Identify which cell holds the provided text, then report its (x, y) central coordinate. 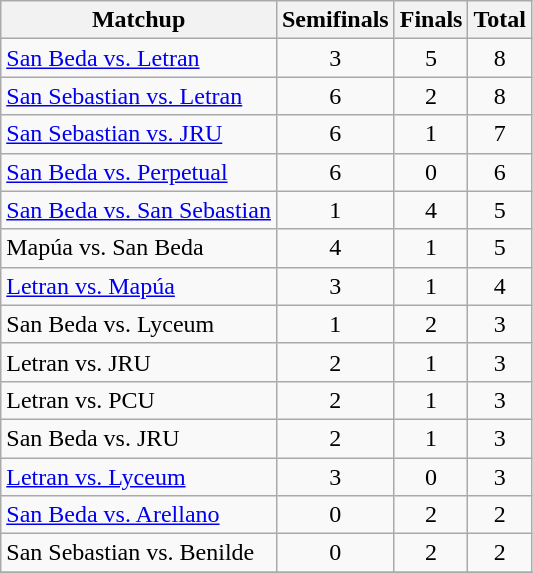
7 (500, 134)
Letran vs. Lyceum (139, 477)
San Beda vs. San Sebastian (139, 210)
San Sebastian vs. Letran (139, 96)
San Beda vs. Perpetual (139, 172)
San Sebastian vs. JRU (139, 134)
Matchup (139, 20)
Letran vs. Mapúa (139, 286)
Semifinals (335, 20)
San Sebastian vs. Benilde (139, 553)
Total (500, 20)
San Beda vs. Arellano (139, 515)
Mapúa vs. San Beda (139, 248)
San Beda vs. JRU (139, 438)
San Beda vs. Lyceum (139, 324)
Finals (431, 20)
Letran vs. JRU (139, 362)
Letran vs. PCU (139, 400)
San Beda vs. Letran (139, 58)
